Output the [X, Y] coordinate of the center of the cell containing the given text.  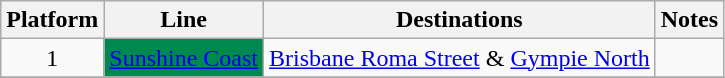
Notes [689, 20]
Brisbane Roma Street & Gympie North [460, 58]
Destinations [460, 20]
Platform [52, 20]
1 [52, 58]
Sunshine Coast [184, 58]
Line [184, 20]
